Find where the given text appears and provide that cell's center as (X, Y) coordinate. 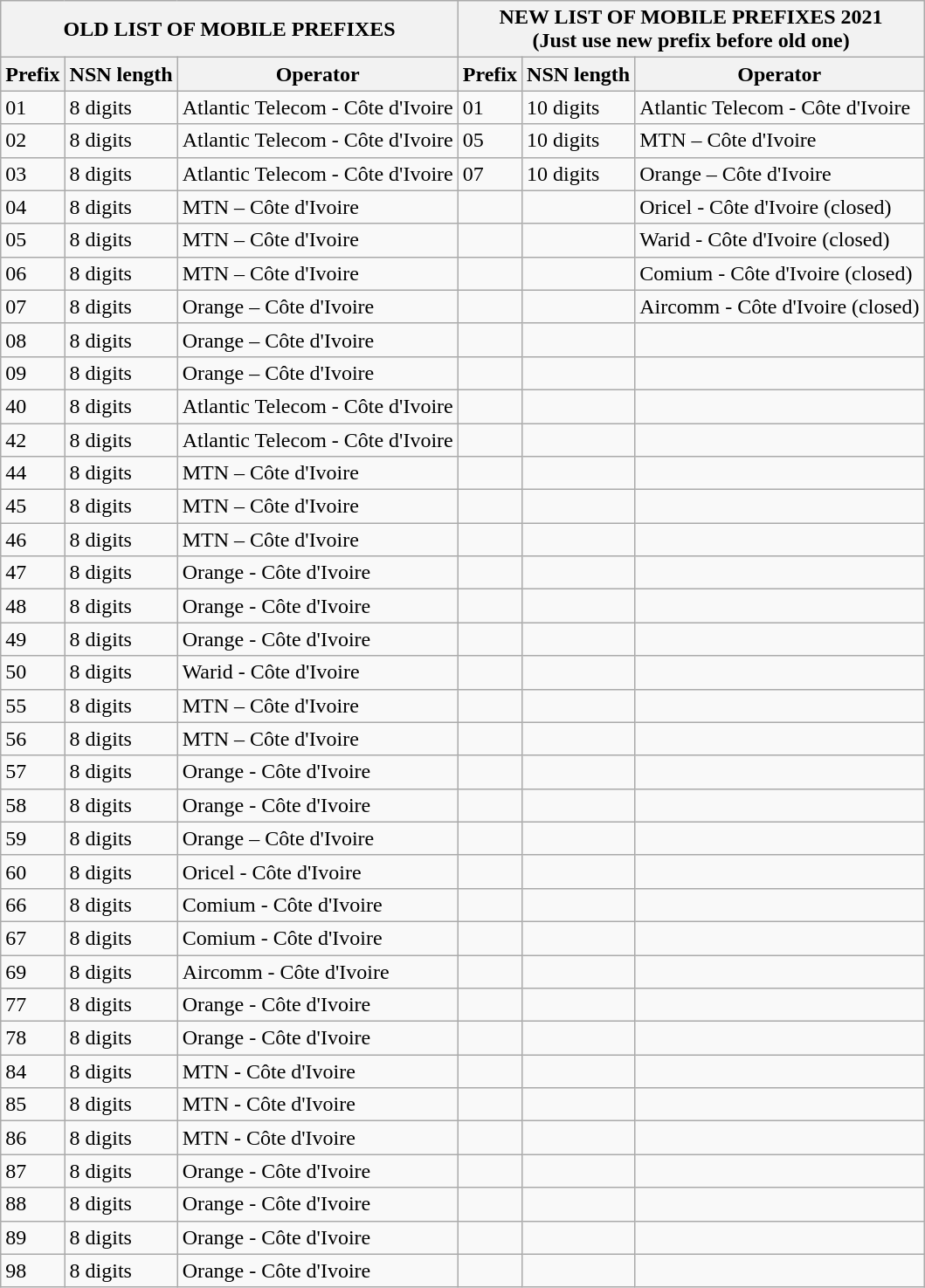
57 (33, 772)
04 (33, 207)
86 (33, 1138)
06 (33, 273)
85 (33, 1105)
69 (33, 972)
45 (33, 506)
OLD LIST OF MOBILE PREFIXES (230, 30)
88 (33, 1204)
84 (33, 1071)
89 (33, 1237)
98 (33, 1271)
49 (33, 639)
02 (33, 141)
78 (33, 1038)
08 (33, 340)
59 (33, 838)
50 (33, 672)
87 (33, 1171)
48 (33, 606)
09 (33, 373)
Comium - Côte d'Ivoire (closed) (779, 273)
Aircomm - Côte d'Ivoire (318, 972)
47 (33, 573)
58 (33, 805)
67 (33, 938)
55 (33, 706)
Oricel - Côte d'Ivoire (closed) (779, 207)
77 (33, 1005)
66 (33, 905)
40 (33, 406)
44 (33, 473)
56 (33, 739)
46 (33, 540)
60 (33, 871)
NEW LIST OF MOBILE PREFIXES 2021(Just use new prefix before old one) (691, 30)
42 (33, 439)
Oricel - Côte d'Ivoire (318, 871)
Warid - Côte d'Ivoire (closed) (779, 240)
03 (33, 174)
Aircomm - Côte d'Ivoire (closed) (779, 307)
Warid - Côte d'Ivoire (318, 672)
